From the cell containing the given text, extract its center point as [X, Y] coordinate. 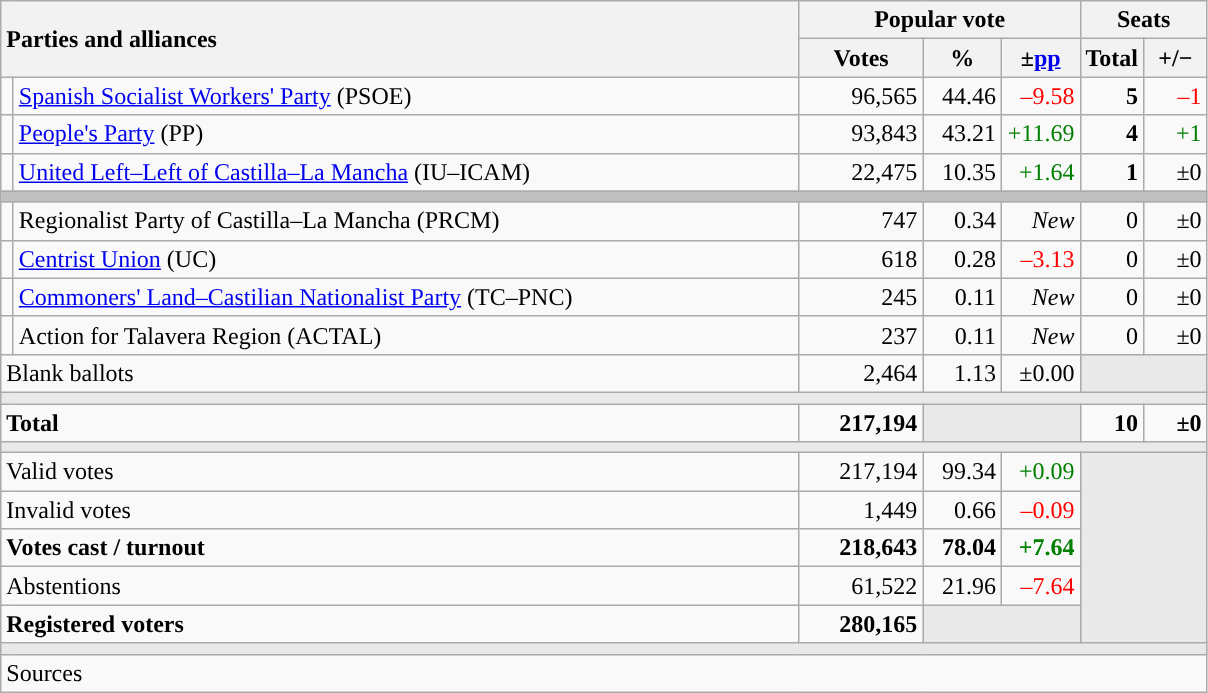
+0.09 [1040, 472]
237 [861, 335]
–0.09 [1040, 510]
Spanish Socialist Workers' Party (PSOE) [406, 96]
43.21 [962, 134]
Votes cast / turnout [400, 548]
5 [1112, 96]
0.34 [962, 221]
245 [861, 297]
Invalid votes [400, 510]
96,565 [861, 96]
99.34 [962, 472]
–3.13 [1040, 259]
21.96 [962, 586]
Registered voters [400, 624]
Abstentions [400, 586]
+1 [1176, 134]
10.35 [962, 172]
Sources [604, 673]
Votes [861, 58]
10 [1112, 423]
2,464 [861, 373]
61,522 [861, 586]
% [962, 58]
±0.00 [1040, 373]
1,449 [861, 510]
78.04 [962, 548]
218,643 [861, 548]
+/− [1176, 58]
Valid votes [400, 472]
Parties and alliances [400, 39]
±pp [1040, 58]
Blank ballots [400, 373]
Commoners' Land–Castilian Nationalist Party (TC–PNC) [406, 297]
+11.69 [1040, 134]
4 [1112, 134]
0.28 [962, 259]
Centrist Union (UC) [406, 259]
93,843 [861, 134]
1 [1112, 172]
1.13 [962, 373]
–1 [1176, 96]
+1.64 [1040, 172]
Regionalist Party of Castilla–La Mancha (PRCM) [406, 221]
–9.58 [1040, 96]
+7.64 [1040, 548]
22,475 [861, 172]
747 [861, 221]
–7.64 [1040, 586]
Seats [1144, 20]
618 [861, 259]
Popular vote [940, 20]
44.46 [962, 96]
United Left–Left of Castilla–La Mancha (IU–ICAM) [406, 172]
0.66 [962, 510]
280,165 [861, 624]
Action for Talavera Region (ACTAL) [406, 335]
People's Party (PP) [406, 134]
